Output the (x, y) coordinate of the center of the cell containing the given text.  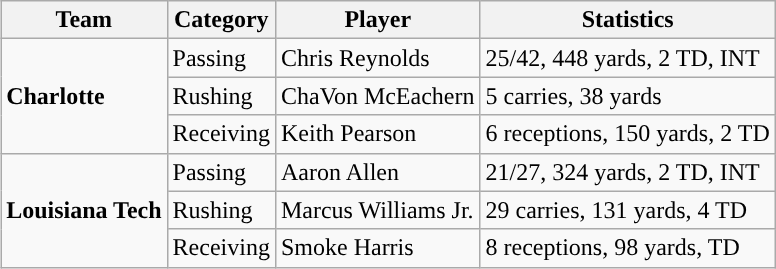
ChaVon McEachern (378, 96)
Category (221, 20)
Aaron Allen (378, 172)
Chris Reynolds (378, 58)
Statistics (628, 20)
21/27, 324 yards, 2 TD, INT (628, 172)
Charlotte (84, 96)
Team (84, 20)
Player (378, 20)
Smoke Harris (378, 248)
Keith Pearson (378, 134)
6 receptions, 150 yards, 2 TD (628, 134)
Marcus Williams Jr. (378, 210)
8 receptions, 98 yards, TD (628, 248)
5 carries, 38 yards (628, 96)
29 carries, 131 yards, 4 TD (628, 210)
25/42, 448 yards, 2 TD, INT (628, 58)
Louisiana Tech (84, 210)
